For the text-containing cell, return its midpoint in (X, Y) coordinate format. 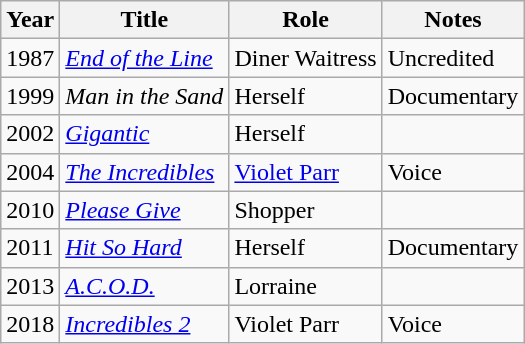
1987 (30, 58)
Hit So Hard (144, 248)
Please Give (144, 210)
Year (30, 20)
A.C.O.D. (144, 286)
2010 (30, 210)
Uncredited (453, 58)
Lorraine (306, 286)
Title (144, 20)
Man in the Sand (144, 96)
2002 (30, 134)
Shopper (306, 210)
2011 (30, 248)
2013 (30, 286)
Gigantic (144, 134)
Role (306, 20)
Notes (453, 20)
1999 (30, 96)
Diner Waitress (306, 58)
2018 (30, 324)
2004 (30, 172)
Incredibles 2 (144, 324)
The Incredibles (144, 172)
End of the Line (144, 58)
